Identify which cell holds the provided text, then report its [X, Y] central coordinate. 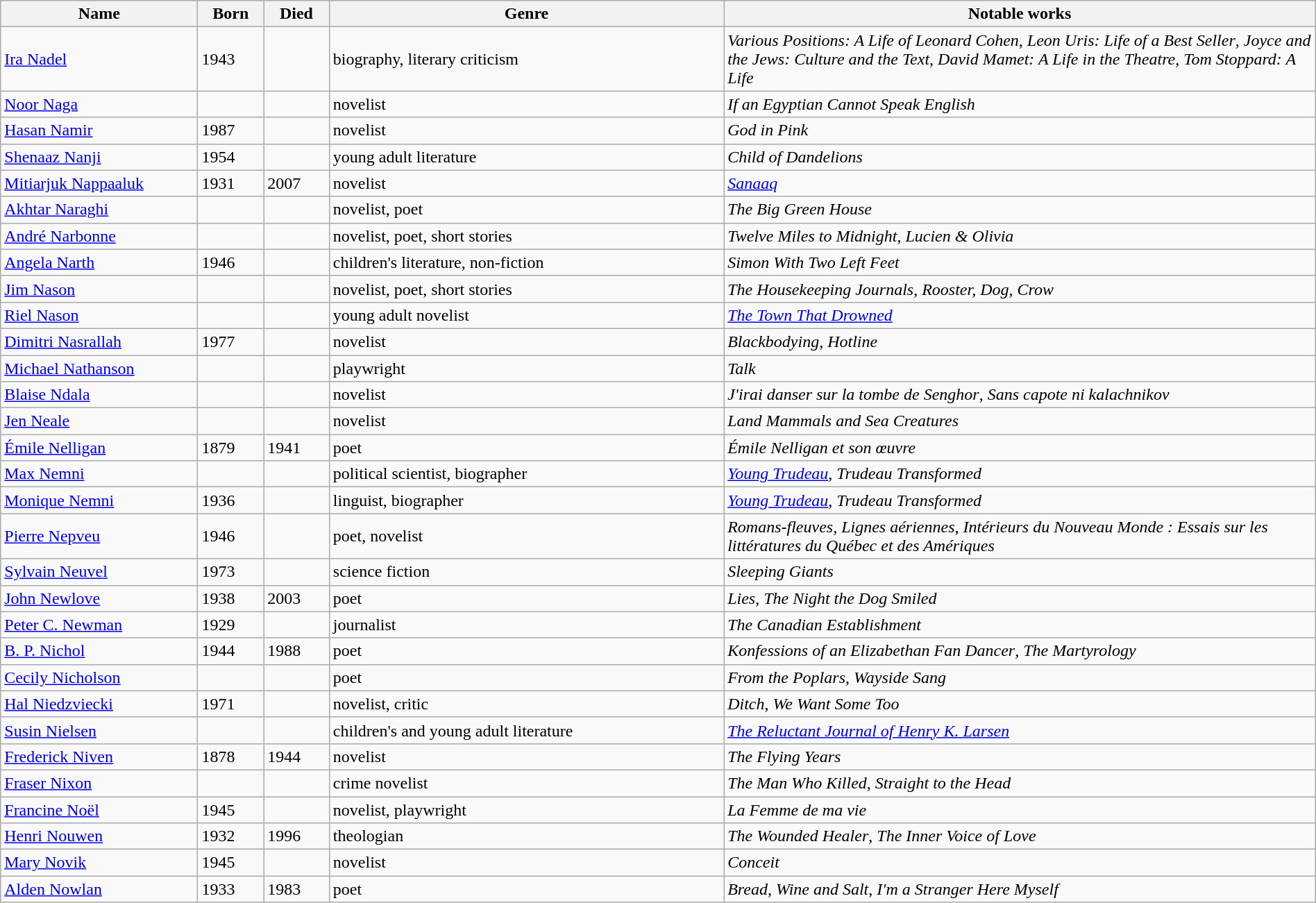
Sleeping Giants [1020, 572]
theologian [526, 836]
1954 [230, 157]
Notable works [1020, 14]
children's literature, non-fiction [526, 262]
1987 [230, 130]
Alden Nowlan [99, 889]
political scientist, biographer [526, 474]
linguist, biographer [526, 500]
Hasan Namir [99, 130]
The Big Green House [1020, 210]
Blackbodying, Hotline [1020, 341]
Max Nemni [99, 474]
Konfessions of an Elizabethan Fan Dancer, The Martyrology [1020, 651]
1932 [230, 836]
Land Mammals and Sea Creatures [1020, 421]
Peter C. Newman [99, 625]
Dimitri Nasrallah [99, 341]
Cecily Nicholson [99, 677]
Noor Naga [99, 104]
1938 [230, 598]
Henri Nouwen [99, 836]
1977 [230, 341]
Romans-fleuves, Lignes aériennes, Intérieurs du Nouveau Monde : Essais sur les littératures du Québec et des Amériques [1020, 536]
crime novelist [526, 783]
Pierre Nepveu [99, 536]
Name [99, 14]
Genre [526, 14]
1879 [230, 448]
Died [297, 14]
playwright [526, 369]
young adult novelist [526, 315]
Ditch, We Want Some Too [1020, 704]
Frederick Niven [99, 757]
Bread, Wine and Salt, I'm a Stranger Here Myself [1020, 889]
1971 [230, 704]
Jim Nason [99, 289]
Talk [1020, 369]
journalist [526, 625]
1936 [230, 500]
Monique Nemni [99, 500]
Michael Nathanson [99, 369]
The Town That Drowned [1020, 315]
Émile Nelligan [99, 448]
Born [230, 14]
science fiction [526, 572]
novelist, critic [526, 704]
1931 [230, 183]
Simon With Two Left Feet [1020, 262]
young adult literature [526, 157]
Conceit [1020, 863]
J'irai danser sur la tombe de Senghor, Sans capote ni kalachnikov [1020, 395]
1878 [230, 757]
1941 [297, 448]
novelist, poet [526, 210]
André Narbonne [99, 236]
La Femme de ma vie [1020, 810]
The Housekeeping Journals, Rooster, Dog, Crow [1020, 289]
From the Poplars, Wayside Sang [1020, 677]
1973 [230, 572]
1988 [297, 651]
Jen Neale [99, 421]
Blaise Ndala [99, 395]
1983 [297, 889]
1943 [230, 59]
Akhtar Naraghi [99, 210]
God in Pink [1020, 130]
The Canadian Establishment [1020, 625]
Francine Noël [99, 810]
Susin Nielsen [99, 730]
novelist, playwright [526, 810]
Angela Narth [99, 262]
Fraser Nixon [99, 783]
The Flying Years [1020, 757]
1996 [297, 836]
Twelve Miles to Midnight, Lucien & Olivia [1020, 236]
1929 [230, 625]
Shenaaz Nanji [99, 157]
poet, novelist [526, 536]
biography, literary criticism [526, 59]
2007 [297, 183]
If an Egyptian Cannot Speak English [1020, 104]
Mitiarjuk Nappaaluk [99, 183]
2003 [297, 598]
1933 [230, 889]
Lies, The Night the Dog Smiled [1020, 598]
Mary Novik [99, 863]
Sylvain Neuvel [99, 572]
B. P. Nichol [99, 651]
Émile Nelligan et son œuvre [1020, 448]
The Man Who Killed, Straight to the Head [1020, 783]
Child of Dandelions [1020, 157]
The Reluctant Journal of Henry K. Larsen [1020, 730]
Sanaaq [1020, 183]
John Newlove [99, 598]
Hal Niedzviecki [99, 704]
Riel Nason [99, 315]
The Wounded Healer, The Inner Voice of Love [1020, 836]
Ira Nadel [99, 59]
children's and young adult literature [526, 730]
